Determine the [x, y] coordinate at the center of the cell enclosing the given text.  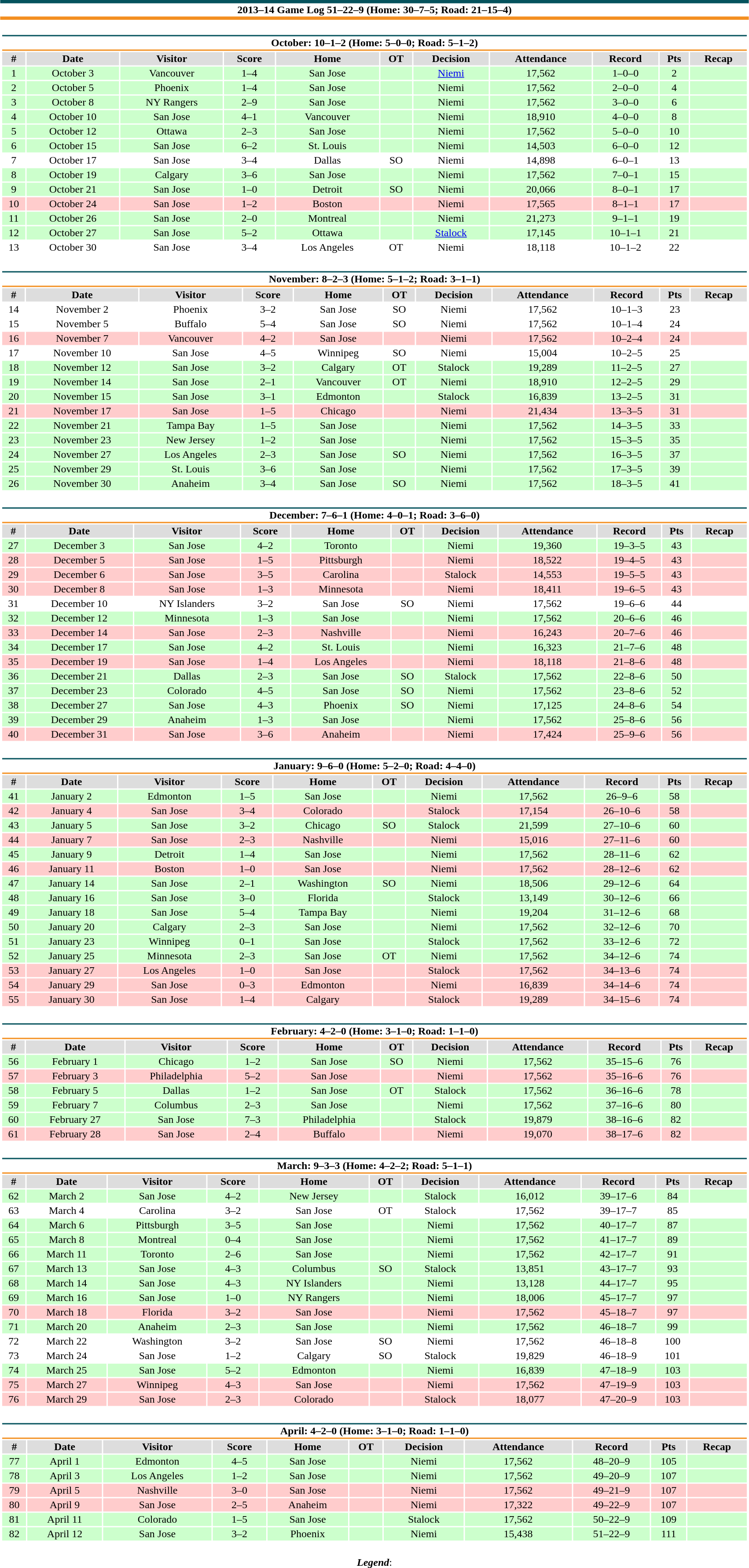
3 [14, 102]
3–0–0 [626, 102]
October 26 [73, 219]
20,066 [541, 190]
14–3–5 [627, 425]
19–5–5 [629, 575]
5–0–0 [626, 132]
35–16–6 [624, 1076]
October 24 [73, 204]
January 5 [71, 826]
10–1–3 [627, 309]
26–9–6 [622, 797]
13,851 [530, 1269]
March 20 [67, 1327]
November 17 [82, 411]
93 [672, 1269]
32–12–6 [622, 927]
19,070 [538, 1134]
2–0–0 [626, 88]
January 16 [71, 898]
10–1–1 [626, 233]
45 [14, 855]
February 7 [75, 1105]
38 [13, 705]
49–22–9 [612, 1505]
December 29 [79, 720]
2–9 [249, 102]
February: 4–2–0 (Home: 3–1–0; Road: 1–1–0) [374, 1031]
18–3–5 [627, 483]
43–17–7 [618, 1269]
March 25 [67, 1370]
30–12–6 [622, 898]
59 [13, 1105]
48–20–9 [612, 1462]
13,149 [533, 898]
2–5 [239, 1505]
13–2–5 [627, 396]
January 18 [71, 913]
January 14 [71, 884]
December 17 [79, 647]
17,565 [541, 204]
34–12–6 [622, 956]
March 13 [67, 1269]
28–11–6 [622, 855]
12–2–5 [627, 382]
40–17–7 [618, 1225]
65 [14, 1240]
85 [672, 1211]
19–6–5 [629, 589]
51 [14, 942]
October 21 [73, 190]
18,077 [530, 1399]
84 [672, 1196]
2–0 [249, 219]
49–21–9 [612, 1491]
7–0–1 [626, 175]
8–0–1 [626, 190]
17,145 [541, 233]
0–3 [247, 985]
61 [13, 1134]
25–9–6 [629, 734]
6–0–1 [626, 161]
November 2 [82, 309]
16,243 [547, 633]
October 19 [73, 175]
December 31 [79, 734]
April 9 [65, 1505]
101 [672, 1356]
February 27 [75, 1119]
February 5 [75, 1090]
21–7–6 [629, 647]
21–8–6 [629, 662]
November 15 [82, 396]
19–6–6 [629, 604]
34 [13, 647]
April 12 [65, 1534]
January 2 [71, 797]
53 [14, 971]
10–2–5 [627, 353]
January: 9–6–0 (Home: 5–2–0; Road: 4–4–0) [374, 766]
11 [14, 219]
19,829 [530, 1356]
December 3 [79, 546]
39–17–6 [618, 1196]
December 8 [79, 589]
January 30 [71, 1000]
October 30 [73, 248]
47–19–9 [618, 1385]
26–10–6 [622, 811]
February 28 [75, 1134]
109 [669, 1520]
19,360 [547, 546]
December: 7–6–1 (Home: 4–0–1; Road: 3–6–0) [374, 515]
69 [14, 1298]
March 24 [67, 1356]
37–16–6 [624, 1105]
December 27 [79, 705]
11–2–5 [627, 367]
40 [13, 734]
22–8–6 [629, 676]
14,898 [541, 161]
March 2 [67, 1196]
18,006 [530, 1298]
January 29 [71, 985]
December 19 [79, 662]
16,323 [547, 647]
36–16–6 [624, 1090]
23–8–6 [629, 691]
32 [13, 618]
18,506 [533, 884]
November 5 [82, 324]
October 17 [73, 161]
17,154 [533, 811]
63 [14, 1211]
November 7 [82, 338]
42 [14, 811]
47–20–9 [618, 1399]
November 27 [82, 454]
6–0–0 [626, 146]
19–3–5 [629, 546]
34–14–6 [622, 985]
October 12 [73, 132]
19,204 [533, 913]
November 10 [82, 353]
15,004 [543, 353]
21,599 [533, 826]
39–17–7 [618, 1211]
51–22–9 [612, 1534]
8–1–1 [626, 204]
18,411 [547, 589]
99 [672, 1327]
45–18–7 [618, 1312]
57 [13, 1076]
71 [14, 1327]
16–3–5 [627, 454]
28–12–6 [622, 869]
2–6 [233, 1254]
89 [672, 1240]
November 12 [82, 367]
41–17–7 [618, 1240]
December 6 [79, 575]
January 9 [71, 855]
March 29 [67, 1399]
4–1 [249, 117]
January 27 [71, 971]
17–3–5 [627, 469]
35–15–6 [624, 1061]
111 [669, 1534]
December 14 [79, 633]
34–13–6 [622, 971]
18,522 [547, 560]
October 15 [73, 146]
November: 8–2–3 (Home: 5–1–2; Road: 3–1–1) [374, 279]
75 [14, 1385]
13,128 [530, 1283]
13–3–5 [627, 411]
December 12 [79, 618]
5 [14, 132]
10–1–2 [626, 248]
October 5 [73, 88]
October 8 [73, 102]
42–17–7 [618, 1254]
79 [14, 1491]
20 [13, 396]
26 [13, 483]
November 21 [82, 425]
2–4 [253, 1134]
January 25 [71, 956]
24–8–6 [629, 705]
April 1 [65, 1462]
18 [13, 367]
105 [669, 1462]
46–18–9 [618, 1356]
49 [14, 913]
January 20 [71, 927]
38–16–6 [624, 1119]
December 10 [79, 604]
21,273 [541, 219]
33–12–6 [622, 942]
45–17–7 [618, 1298]
November 23 [82, 440]
April 5 [65, 1491]
2013–14 Game Log 51–22–9 (Home: 30–7–5; Road: 21–15–4) [374, 10]
9–1–1 [626, 219]
January 23 [71, 942]
19–4–5 [629, 560]
April 11 [65, 1520]
50–22–9 [612, 1520]
44–17–7 [618, 1283]
46–18–7 [618, 1327]
December 23 [79, 691]
November 14 [82, 382]
36 [13, 676]
January 11 [71, 869]
17,322 [518, 1505]
4–0–0 [626, 117]
73 [14, 1356]
7 [14, 161]
29–12–6 [622, 884]
21,434 [543, 411]
6–2 [249, 146]
January 4 [71, 811]
67 [14, 1269]
20–6–6 [629, 618]
14,553 [547, 575]
March 27 [67, 1385]
March 16 [67, 1298]
October 3 [73, 73]
March: 9–3–3 (Home: 4–2–2; Road: 5–1–1) [374, 1166]
34–15–6 [622, 1000]
95 [672, 1283]
16,012 [530, 1196]
1 [14, 73]
100 [672, 1341]
27–10–6 [622, 826]
November 30 [82, 483]
March 11 [67, 1254]
1–0–0 [626, 73]
March 4 [67, 1211]
0–1 [247, 942]
49–20–9 [612, 1476]
25–8–6 [629, 720]
91 [672, 1254]
27–11–6 [622, 840]
77 [14, 1462]
April: 4–2–0 (Home: 3–1–0; Road: 1–1–0) [374, 1431]
10–1–4 [627, 324]
0–4 [233, 1240]
February 3 [75, 1076]
17,125 [547, 705]
31–12–6 [622, 913]
March 14 [67, 1283]
March 8 [67, 1240]
46–18–8 [618, 1341]
10–2–4 [627, 338]
17,424 [547, 734]
20–7–6 [629, 633]
March 22 [67, 1341]
47–18–9 [618, 1370]
October 10 [73, 117]
7–3 [253, 1119]
87 [672, 1225]
March 18 [67, 1312]
15,438 [518, 1534]
3–1 [268, 396]
December 21 [79, 676]
28 [13, 560]
14 [13, 309]
14,503 [541, 146]
30 [13, 589]
April 3 [65, 1476]
47 [14, 884]
February 1 [75, 1061]
81 [14, 1520]
16 [13, 338]
15–3–5 [627, 440]
October 27 [73, 233]
December 5 [79, 560]
9 [14, 190]
55 [14, 1000]
15,016 [533, 840]
38–17–6 [624, 1134]
January 7 [71, 840]
October: 10–1–2 (Home: 5–0–0; Road: 5–1–2) [374, 43]
March 6 [67, 1225]
November 29 [82, 469]
19,879 [538, 1119]
